For the text-containing cell, return its midpoint in [X, Y] coordinate format. 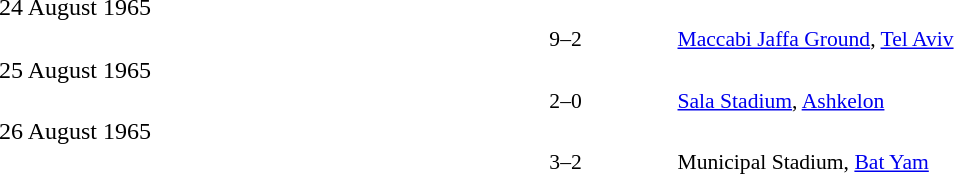
9–2 [566, 39]
2–0 [566, 100]
